Pinpoint the cell where the given text exists, returning its (x, y) midpoint coordinate. 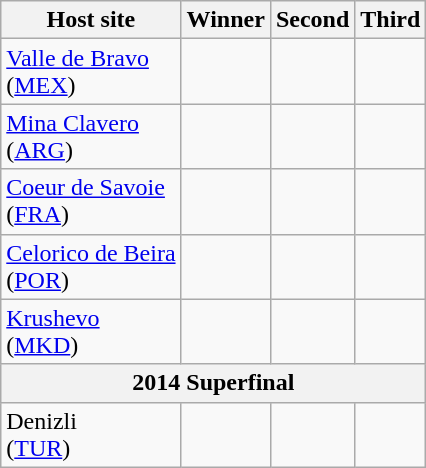
Mina Clavero (ARG) (91, 136)
Valle de Bravo (MEX) (91, 72)
Celorico de Beira (POR) (91, 266)
Third (390, 20)
2014 Superfinal (214, 383)
Denizli (TUR) (91, 434)
Krushevo (MKD) (91, 332)
Host site (91, 20)
Coeur de Savoie (FRA) (91, 202)
Second (312, 20)
Winner (226, 20)
